Detect which cell encompasses the target text, then output its (X, Y) center coordinate. 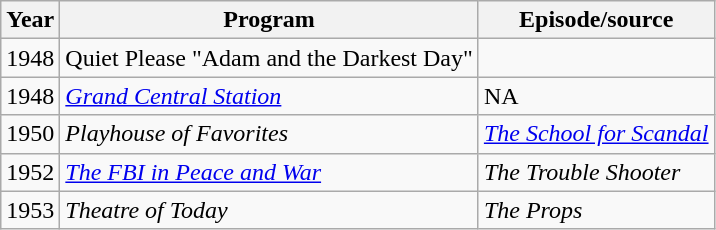
Year (30, 20)
The FBI in Peace and War (270, 172)
1952 (30, 172)
Episode/source (596, 20)
1950 (30, 134)
The School for Scandal (596, 134)
Theatre of Today (270, 210)
1953 (30, 210)
Program (270, 20)
Quiet Please "Adam and the Darkest Day" (270, 58)
The Props (596, 210)
NA (596, 96)
Grand Central Station (270, 96)
Playhouse of Favorites (270, 134)
The Trouble Shooter (596, 172)
